Output the (X, Y) coordinate of the center of the cell containing the given text.  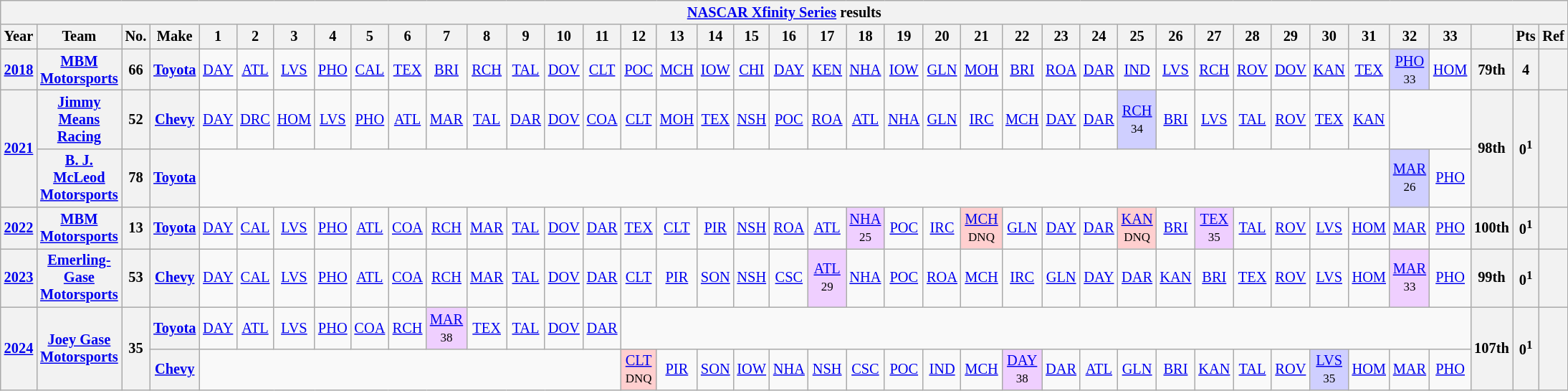
9 (526, 37)
MAR26 (1410, 178)
ATL29 (827, 278)
17 (827, 37)
2 (255, 37)
2021 (19, 148)
16 (789, 37)
7 (446, 37)
Team (79, 37)
78 (136, 178)
2024 (19, 349)
PHO33 (1410, 70)
15 (751, 37)
79th (1491, 70)
52 (136, 119)
32 (1410, 37)
TEX35 (1214, 228)
98th (1491, 148)
2018 (19, 70)
Joey Gase Motorsports (79, 349)
B. J. McLeod Motorsports (79, 178)
35 (136, 349)
NASCAR Xfinity Series results (784, 12)
CLTDNQ (638, 369)
DRC (255, 119)
99th (1491, 278)
CHI (751, 70)
24 (1099, 37)
19 (904, 37)
6 (407, 37)
53 (136, 278)
100th (1491, 228)
5 (370, 37)
KEN (827, 70)
26 (1176, 37)
22 (1022, 37)
Emerling-Gase Motorsports (79, 278)
Pts (1526, 37)
31 (1369, 37)
KANDNQ (1137, 228)
2022 (19, 228)
2023 (19, 278)
107th (1491, 349)
3 (294, 37)
Year (19, 37)
12 (638, 37)
23 (1061, 37)
21 (982, 37)
MAR33 (1410, 278)
14 (715, 37)
33 (1450, 37)
No. (136, 37)
Ref (1553, 37)
DAY38 (1022, 369)
20 (942, 37)
27 (1214, 37)
RCH34 (1137, 119)
10 (564, 37)
18 (865, 37)
25 (1137, 37)
28 (1253, 37)
8 (487, 37)
Jimmy Means Racing (79, 119)
Make (175, 37)
1 (218, 37)
MCHDNQ (982, 228)
29 (1291, 37)
30 (1329, 37)
NHA25 (865, 228)
66 (136, 70)
MAR38 (446, 328)
11 (602, 37)
LVS35 (1329, 369)
